Determine the [X, Y] coordinate at the center of the cell enclosing the given text.  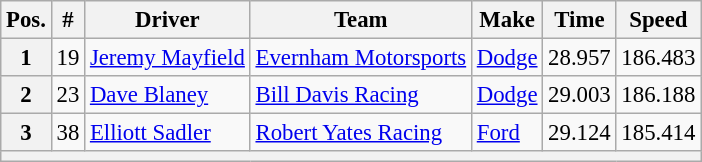
38 [68, 133]
186.483 [658, 58]
1 [26, 58]
Team [360, 20]
28.957 [580, 58]
19 [68, 58]
Ford [506, 133]
Robert Yates Racing [360, 133]
Elliott Sadler [168, 133]
23 [68, 95]
2 [26, 95]
Make [506, 20]
Dave Blaney [168, 95]
Speed [658, 20]
29.003 [580, 95]
185.414 [658, 133]
Jeremy Mayfield [168, 58]
Evernham Motorsports [360, 58]
29.124 [580, 133]
# [68, 20]
Driver [168, 20]
Bill Davis Racing [360, 95]
3 [26, 133]
Pos. [26, 20]
Time [580, 20]
186.188 [658, 95]
